Provide the [X, Y] coordinate of the cell's center where the given text is located.  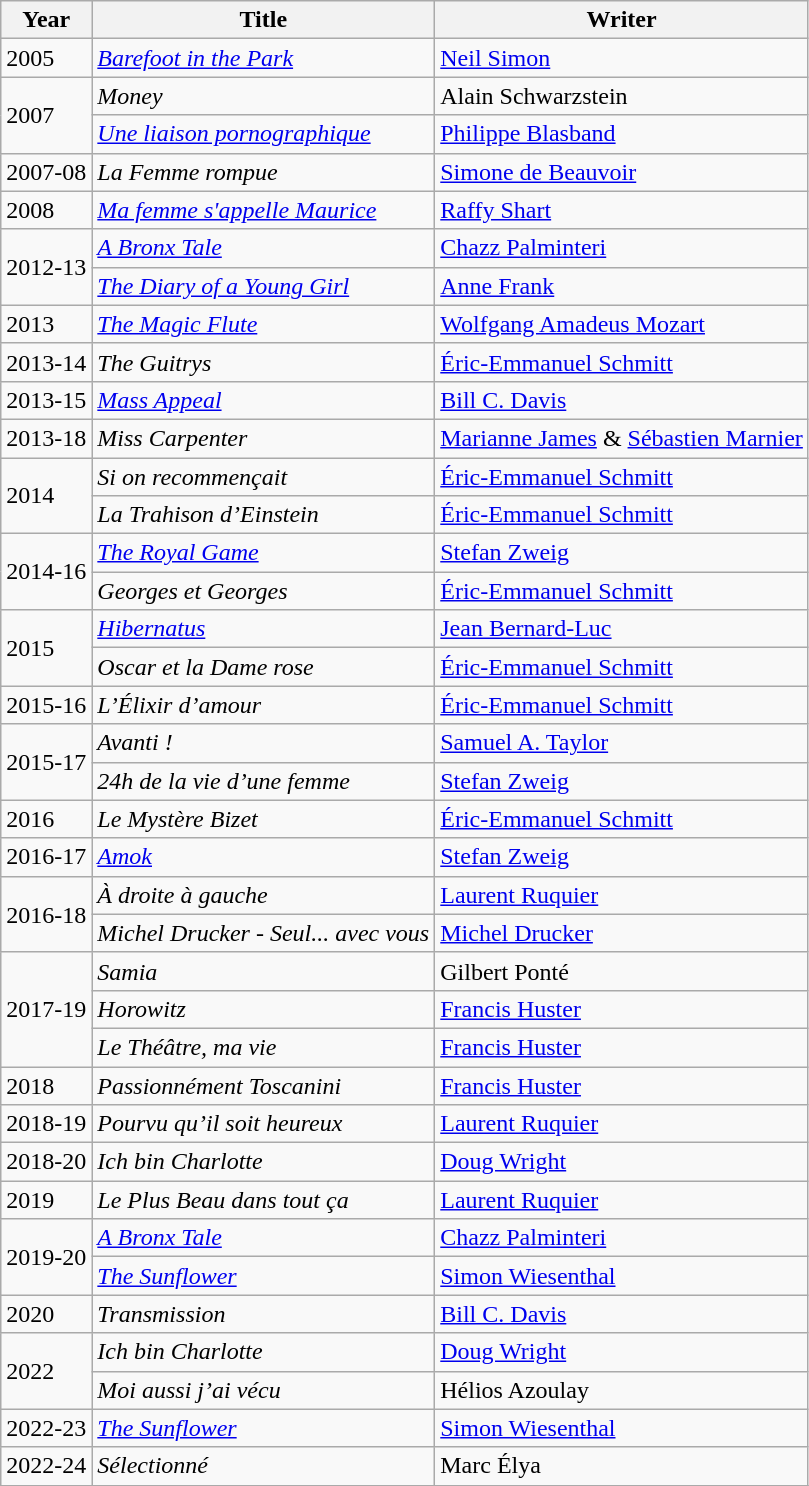
Michel Drucker - Seul... avec vous [264, 933]
Passionnément Toscanini [264, 1085]
Oscar et la Dame rose [264, 667]
Miss Carpenter [264, 438]
2008 [46, 210]
Le Mystère Bizet [264, 819]
2016-17 [46, 857]
À droite à gauche [264, 895]
2019-20 [46, 1257]
Le Plus Beau dans tout ça [264, 1200]
Samia [264, 971]
Money [264, 96]
Marc Élya [622, 1466]
Anne Frank [622, 286]
2014 [46, 496]
2012-13 [46, 267]
Horowitz [264, 1009]
2005 [46, 58]
2016-18 [46, 914]
The Diary of a Young Girl [264, 286]
Marianne James & Sébastien Marnier [622, 438]
Georges et Georges [264, 591]
Amok [264, 857]
Wolfgang Amadeus Mozart [622, 324]
Writer [622, 20]
Le Théâtre, ma vie [264, 1047]
Raffy Shart [622, 210]
Jean Bernard-Luc [622, 629]
Pourvu qu’il soit heureux [264, 1124]
2007-08 [46, 172]
Neil Simon [622, 58]
2015-16 [46, 705]
Hélios Azoulay [622, 1390]
2020 [46, 1314]
Transmission [264, 1314]
2022 [46, 1371]
L’Élixir d’amour [264, 705]
The Guitrys [264, 362]
24h de la vie d’une femme [264, 781]
Une liaison pornographique [264, 134]
Si on recommençait [264, 477]
La Trahison d’Einstein [264, 515]
Mass Appeal [264, 400]
Title [264, 20]
2018-19 [46, 1124]
Simone de Beauvoir [622, 172]
Michel Drucker [622, 933]
2019 [46, 1200]
2016 [46, 819]
2015 [46, 648]
La Femme rompue [264, 172]
2018 [46, 1085]
Moi aussi j’ai vécu [264, 1390]
Philippe Blasband [622, 134]
2013-15 [46, 400]
2015-17 [46, 762]
Gilbert Ponté [622, 971]
Ma femme s'appelle Maurice [264, 210]
2013-14 [46, 362]
2018-20 [46, 1162]
Avanti ! [264, 743]
Samuel A. Taylor [622, 743]
Barefoot in the Park [264, 58]
Year [46, 20]
2017-19 [46, 1009]
Sélectionné [264, 1466]
The Magic Flute [264, 324]
2013-18 [46, 438]
Hibernatus [264, 629]
2014-16 [46, 572]
The Royal Game [264, 553]
Alain Schwarzstein [622, 96]
2007 [46, 115]
2013 [46, 324]
2022-23 [46, 1428]
2022-24 [46, 1466]
